Detect which cell encompasses the target text, then output its (X, Y) center coordinate. 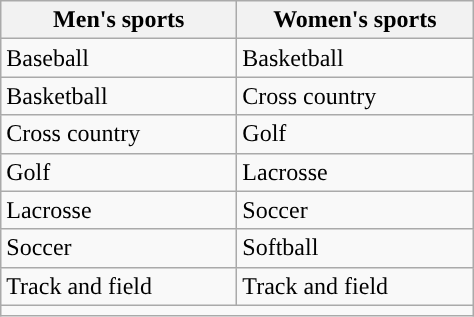
Men's sports (119, 20)
Baseball (119, 58)
Softball (355, 248)
Women's sports (355, 20)
